Detect which cell encompasses the target text, then output its [x, y] center coordinate. 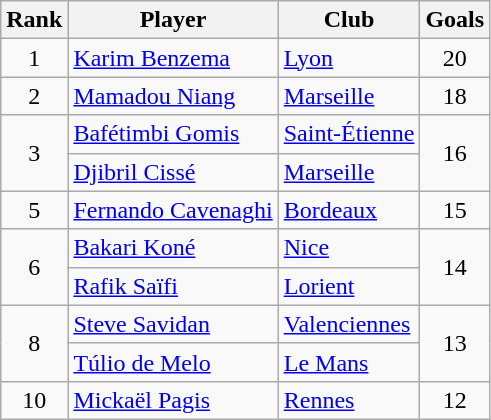
Lorient [349, 286]
Rafik Saïfi [173, 286]
Nice [349, 248]
5 [34, 210]
Bafétimbi Gomis [173, 134]
8 [34, 343]
Karim Benzema [173, 58]
Lyon [349, 58]
Valenciennes [349, 324]
14 [455, 267]
Club [349, 20]
Le Mans [349, 362]
16 [455, 153]
Fernando Cavenaghi [173, 210]
13 [455, 343]
3 [34, 153]
6 [34, 267]
Djibril Cissé [173, 172]
15 [455, 210]
20 [455, 58]
2 [34, 96]
Mamadou Niang [173, 96]
Steve Savidan [173, 324]
Bordeaux [349, 210]
Bakari Koné [173, 248]
Player [173, 20]
18 [455, 96]
1 [34, 58]
Rank [34, 20]
Goals [455, 20]
Túlio de Melo [173, 362]
Saint-Étienne [349, 134]
12 [455, 400]
10 [34, 400]
Rennes [349, 400]
Mickaël Pagis [173, 400]
